Provide the (x, y) coordinate of the cell's center where the given text is located.  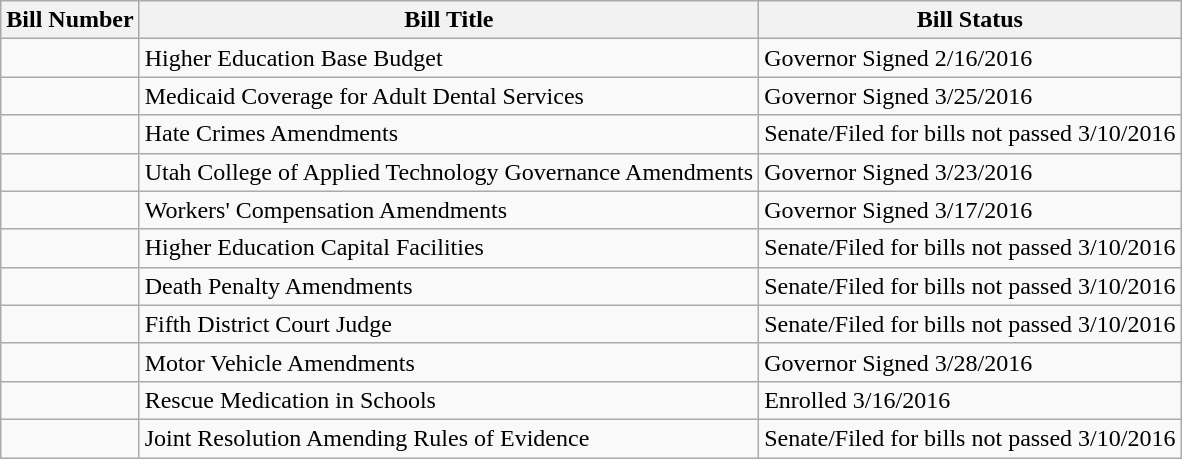
Governor Signed 3/17/2016 (970, 210)
Higher Education Capital Facilities (448, 248)
Bill Status (970, 20)
Hate Crimes Amendments (448, 134)
Governor Signed 3/28/2016 (970, 362)
Death Penalty Amendments (448, 286)
Governor Signed 2/16/2016 (970, 58)
Rescue Medication in Schools (448, 400)
Motor Vehicle Amendments (448, 362)
Governor Signed 3/23/2016 (970, 172)
Bill Title (448, 20)
Bill Number (70, 20)
Fifth District Court Judge (448, 324)
Workers' Compensation Amendments (448, 210)
Utah College of Applied Technology Governance Amendments (448, 172)
Governor Signed 3/25/2016 (970, 96)
Joint Resolution Amending Rules of Evidence (448, 438)
Medicaid Coverage for Adult Dental Services (448, 96)
Higher Education Base Budget (448, 58)
Enrolled 3/16/2016 (970, 400)
